Pinpoint the cell where the given text exists, returning its [X, Y] midpoint coordinate. 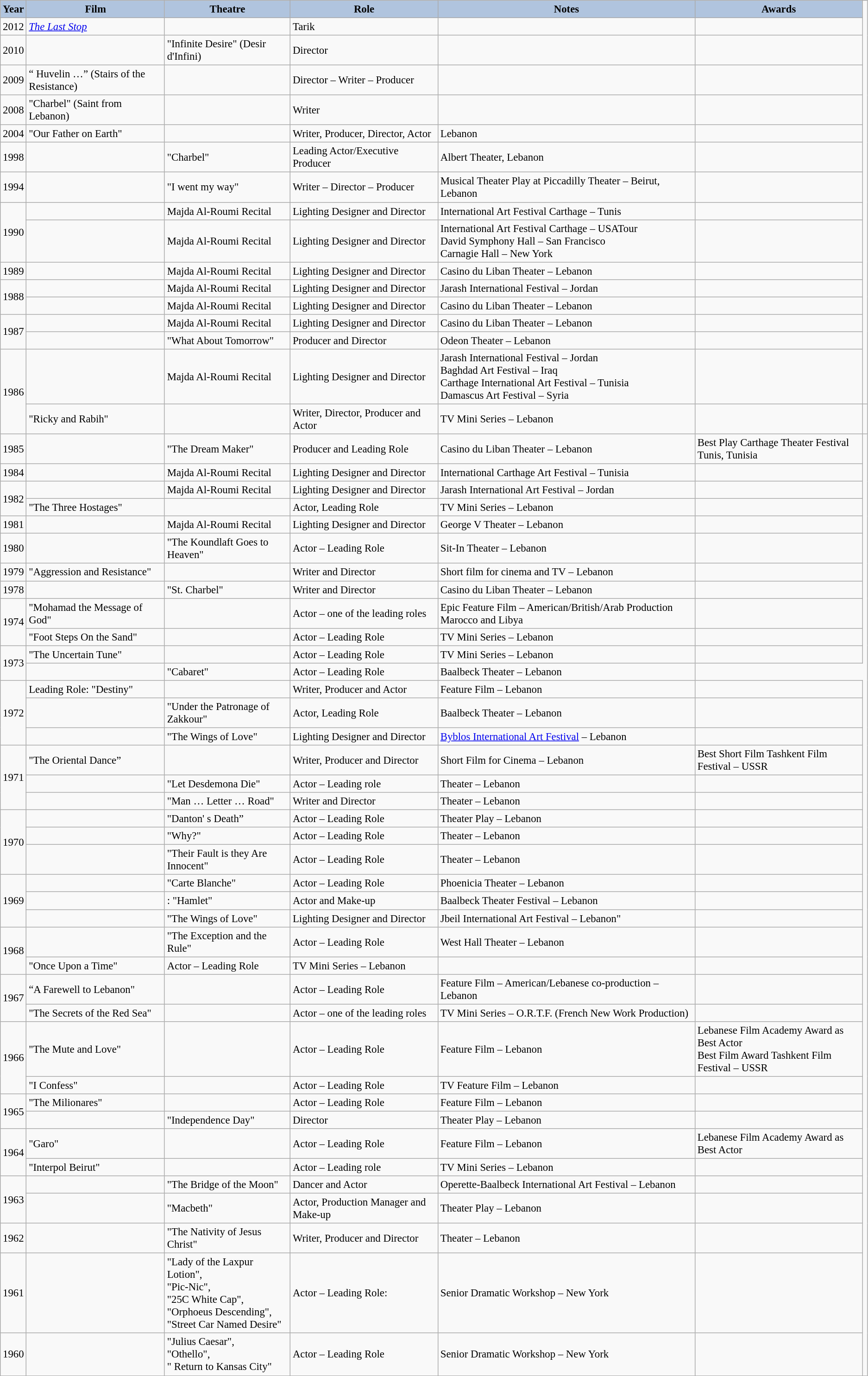
International Art Festival Carthage – Tunis [566, 211]
Actor – Leading Role: [364, 1293]
Director – Writer – Producer [364, 81]
Jarash International Festival – Jordan Baghdad Art Festival – Iraq Carthage International Art Festival – Tunisia Damascus Art Festival – Syria [566, 377]
“ Huvelin …” (Stairs of the Resistance) [95, 81]
1985 [13, 449]
1998 [13, 157]
Musical Theater Play at Piccadilly Theater – Beirut, Lebanon [566, 187]
"Once Upon a Time" [95, 966]
Role [364, 9]
Operette-Baalbeck International Art Festival – Lebanon [566, 1185]
"I went my way" [227, 187]
"Infinite Desire" (Desir d'Infini) [227, 50]
"Garo" [95, 1144]
1965 [13, 1112]
"What About Tomorrow" [227, 340]
1980 [13, 548]
"I Confess" [95, 1085]
Sit-In Theater – Lebanon [566, 548]
1963 [13, 1200]
"Under the Patronage of Zakkour" [227, 713]
Jbeil International Art Festival – Lebanon" [566, 918]
1970 [13, 842]
1988 [13, 296]
"St. Charbel" [227, 590]
TV Feature Film – Lebanon [566, 1085]
Byblos International Art Festival – Lebanon [566, 736]
1979 [13, 572]
2004 [13, 134]
"The Mute and Love" [95, 1049]
"Man … Letter … Road" [227, 801]
Actor, Production Manager and Make-up [364, 1209]
Actor and Make-up [364, 901]
"The Bridge of the Moon" [227, 1185]
Jarash International Art Festival – Jordan [566, 490]
Lebanese Film Academy Award as Best Actor Best Film Award Tashkent Film Festival – USSR [778, 1049]
2008 [13, 110]
"The Milionares" [95, 1103]
Feature Film – American/Lebanese co-production – Lebanon [566, 989]
"Lady of the Laxpur Lotion", "Pic-Nic", "25C White Cap", "Orphoeus Descending", "Street Car Named Desire" [227, 1293]
Producer and Director [364, 340]
1972 [13, 713]
"The Secrets of the Red Sea" [95, 1013]
1961 [13, 1293]
1981 [13, 525]
1967 [13, 998]
International Art Festival Carthage – USATour David Symphony Hall – San Francisco Carnagie Hall – New York [566, 241]
"Ricky and Rabih" [95, 419]
1982 [13, 498]
George V Theater – Lebanon [566, 525]
1974 [13, 622]
"The Uncertain Tune" [95, 654]
"Danton' s Death” [227, 819]
1987 [13, 332]
1964 [13, 1152]
Tarik [364, 27]
"Foot Steps On the Sand" [95, 637]
Lebanese Film Academy Award as Best Actor [778, 1144]
"Cabaret" [227, 672]
TV Mini Series – O.R.T.F. (French New Work Production) [566, 1013]
"The Three Hostages" [95, 508]
"Charbel" [227, 157]
“A Farewell to Lebanon" [95, 989]
Year [13, 9]
Baalbeck Theater Festival – Lebanon [566, 901]
2009 [13, 81]
2012 [13, 27]
"The Oriental Dance” [95, 760]
Leading Role: "Destiny" [95, 689]
1960 [13, 1355]
"Macbeth" [227, 1209]
"Interpol Beirut" [95, 1168]
1978 [13, 590]
"Mohamad the Message of God" [95, 613]
"Charbel" (Saint from Lebanon) [95, 110]
1969 [13, 900]
Albert Theater, Lebanon [566, 157]
Film [95, 9]
Writer, Producer and Actor [364, 689]
"Julius Caesar", "Othello", " Return to Kansas City" [227, 1355]
Lebanon [566, 134]
"Independence Day" [227, 1120]
Short Film for Cinema – Lebanon [566, 760]
Theatre [227, 9]
"Why?" [227, 836]
"Let Desdemona Die" [227, 784]
"The Koundlaft Goes to Heaven" [227, 548]
1966 [13, 1058]
1989 [13, 271]
Dancer and Actor [364, 1185]
Phoenicia Theater – Lebanon [566, 883]
1984 [13, 473]
"Our Father on Earth" [95, 134]
Writer, Producer, Director, Actor [364, 134]
Best Play Carthage Theater Festival Tunis, Tunisia [778, 449]
Producer and Leading Role [364, 449]
: "Hamlet" [227, 901]
1968 [13, 950]
Epic Feature Film – American/British/Arab Production Marocco and Libya [566, 613]
"The Nativity of Jesus Christ" [227, 1238]
Leading Actor/Executive Producer [364, 157]
1973 [13, 663]
"Their Fault is they Are Innocent" [227, 860]
Writer [364, 110]
Writer – Director – Producer [364, 187]
The Last Stop [95, 27]
Notes [566, 9]
Writer, Director, Producer and Actor [364, 419]
"The Dream Maker" [227, 449]
Short film for cinema and TV – Lebanon [566, 572]
1971 [13, 778]
"Carte Blanche" [227, 883]
1990 [13, 232]
International Carthage Art Festival – Tunisia [566, 473]
Best Short Film Tashkent Film Festival – USSR [778, 760]
"Aggression and Resistance" [95, 572]
1962 [13, 1238]
2010 [13, 50]
West Hall Theater – Lebanon [566, 942]
Awards [778, 9]
Odeon Theater – Lebanon [566, 340]
Jarash International Festival – Jordan [566, 288]
"The Exception and the Rule" [227, 942]
1994 [13, 187]
1986 [13, 392]
